Output the [X, Y] coordinate of the center of the cell containing the given text.  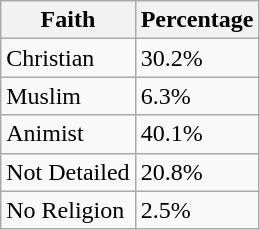
Not Detailed [68, 172]
Percentage [197, 20]
40.1% [197, 134]
No Religion [68, 210]
6.3% [197, 96]
20.8% [197, 172]
Faith [68, 20]
2.5% [197, 210]
Animist [68, 134]
30.2% [197, 58]
Muslim [68, 96]
Christian [68, 58]
